For the text-containing cell, return its midpoint in [X, Y] coordinate format. 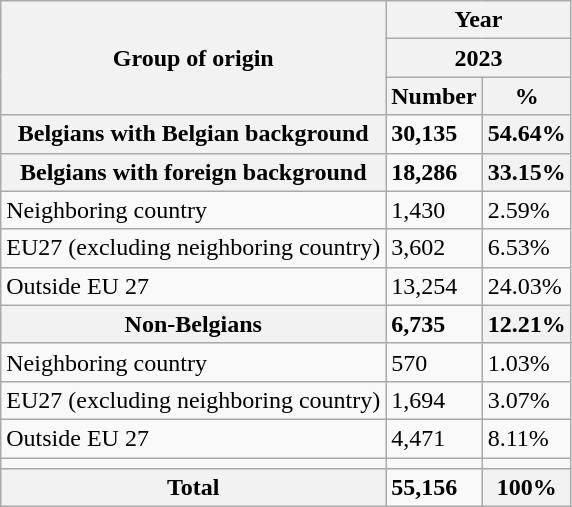
3,602 [434, 248]
12.21% [526, 324]
% [526, 96]
Number [434, 96]
30,135 [434, 134]
1,694 [434, 400]
18,286 [434, 172]
1.03% [526, 362]
8.11% [526, 438]
100% [526, 488]
Group of origin [194, 58]
55,156 [434, 488]
6.53% [526, 248]
Total [194, 488]
1,430 [434, 210]
13,254 [434, 286]
2023 [478, 58]
Belgians with Belgian background [194, 134]
2.59% [526, 210]
Non-Belgians [194, 324]
Belgians with foreign background [194, 172]
570 [434, 362]
24.03% [526, 286]
6,735 [434, 324]
3.07% [526, 400]
4,471 [434, 438]
33.15% [526, 172]
54.64% [526, 134]
Year [478, 20]
